Determine the (X, Y) coordinate at the center of the cell enclosing the given text.  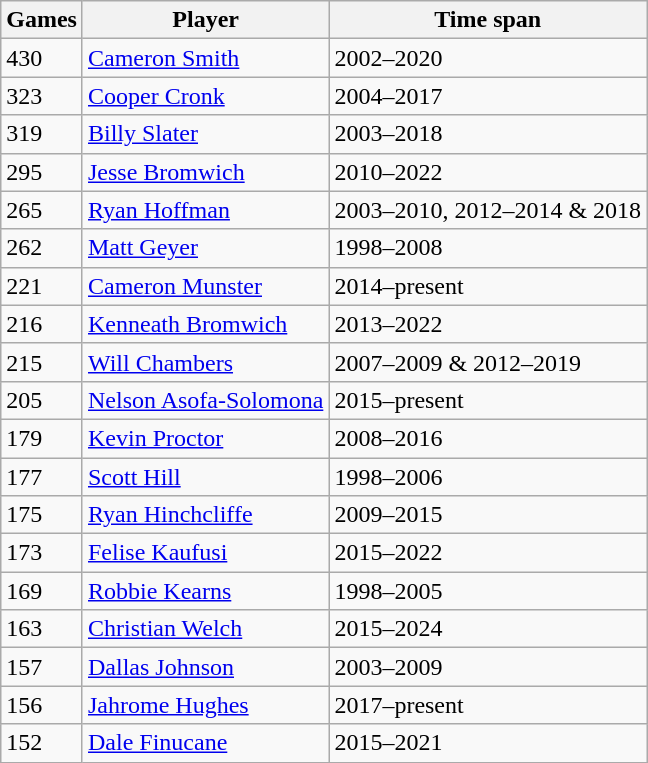
Dallas Johnson (205, 667)
Cameron Munster (205, 286)
177 (42, 477)
175 (42, 515)
295 (42, 172)
2015–2024 (488, 629)
2003–2010, 2012–2014 & 2018 (488, 210)
2004–2017 (488, 96)
Jahrome Hughes (205, 705)
2010–2022 (488, 172)
1998–2005 (488, 591)
Cameron Smith (205, 58)
2003–2009 (488, 667)
1998–2006 (488, 477)
2007–2009 & 2012–2019 (488, 362)
Jesse Bromwich (205, 172)
169 (42, 591)
Ryan Hoffman (205, 210)
Dale Finucane (205, 743)
319 (42, 134)
2015–2022 (488, 553)
265 (42, 210)
173 (42, 553)
216 (42, 324)
221 (42, 286)
2008–2016 (488, 438)
Scott Hill (205, 477)
179 (42, 438)
205 (42, 400)
1998–2008 (488, 248)
2015–present (488, 400)
Time span (488, 20)
Christian Welch (205, 629)
2014–present (488, 286)
Felise Kaufusi (205, 553)
323 (42, 96)
Kenneath Bromwich (205, 324)
Cooper Cronk (205, 96)
2003–2018 (488, 134)
Games (42, 20)
163 (42, 629)
Player (205, 20)
Matt Geyer (205, 248)
2002–2020 (488, 58)
Robbie Kearns (205, 591)
152 (42, 743)
2017–present (488, 705)
2015–2021 (488, 743)
215 (42, 362)
156 (42, 705)
Kevin Proctor (205, 438)
2009–2015 (488, 515)
157 (42, 667)
Nelson Asofa-Solomona (205, 400)
Ryan Hinchcliffe (205, 515)
Billy Slater (205, 134)
Will Chambers (205, 362)
262 (42, 248)
2013–2022 (488, 324)
430 (42, 58)
